From the cell containing the given text, extract its center point as [X, Y] coordinate. 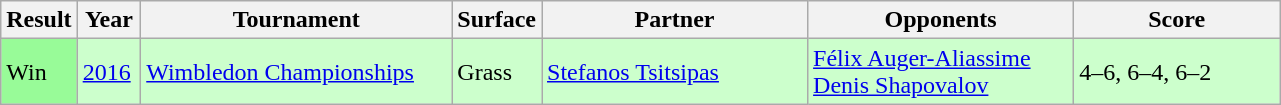
Grass [497, 72]
Partner [675, 20]
2016 [109, 72]
Opponents [941, 20]
Tournament [296, 20]
Result [39, 20]
Surface [497, 20]
Year [109, 20]
4–6, 6–4, 6–2 [1177, 72]
Score [1177, 20]
Win [39, 72]
Félix Auger-Aliassime Denis Shapovalov [941, 72]
Stefanos Tsitsipas [675, 72]
Wimbledon Championships [296, 72]
